Find where the given text appears and provide that cell's center as [X, Y] coordinate. 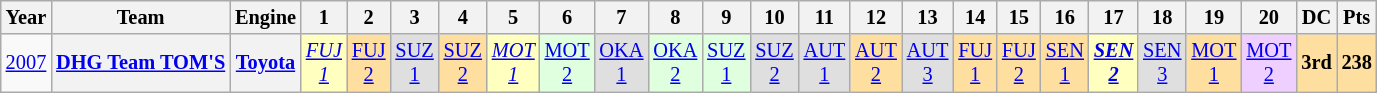
DC [1316, 17]
Toyota [266, 63]
SEN3 [1162, 63]
5 [514, 17]
15 [1019, 17]
Engine [266, 17]
SEN2 [1114, 63]
3 [414, 17]
11 [825, 17]
AUT3 [928, 63]
12 [876, 17]
AUT2 [876, 63]
17 [1114, 17]
2 [369, 17]
18 [1162, 17]
AUT1 [825, 63]
7 [622, 17]
6 [568, 17]
238 [1357, 63]
16 [1065, 17]
SEN1 [1065, 63]
13 [928, 17]
OKA1 [622, 63]
8 [675, 17]
10 [774, 17]
4 [463, 17]
Pts [1357, 17]
19 [1214, 17]
9 [726, 17]
DHG Team TOM'S [140, 63]
3rd [1316, 63]
14 [975, 17]
Year [26, 17]
Team [140, 17]
2007 [26, 63]
20 [1268, 17]
OKA2 [675, 63]
1 [324, 17]
